For the text-containing cell, return its midpoint in (X, Y) coordinate format. 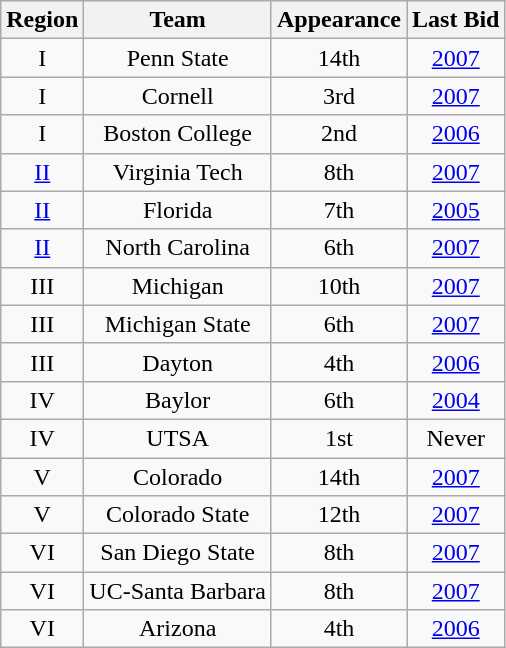
Dayton (178, 362)
Michigan (178, 286)
Colorado State (178, 515)
12th (338, 515)
Baylor (178, 400)
Region (42, 20)
2005 (456, 210)
Michigan State (178, 324)
Virginia Tech (178, 172)
North Carolina (178, 248)
San Diego State (178, 553)
3rd (338, 96)
Team (178, 20)
Cornell (178, 96)
Arizona (178, 629)
Boston College (178, 134)
2nd (338, 134)
Appearance (338, 20)
Florida (178, 210)
10th (338, 286)
Colorado (178, 477)
7th (338, 210)
Penn State (178, 58)
2004 (456, 400)
Last Bid (456, 20)
UC-Santa Barbara (178, 591)
Never (456, 438)
UTSA (178, 438)
1st (338, 438)
